Scan for the cell matching the given text and deliver its (X, Y) coordinate at center. 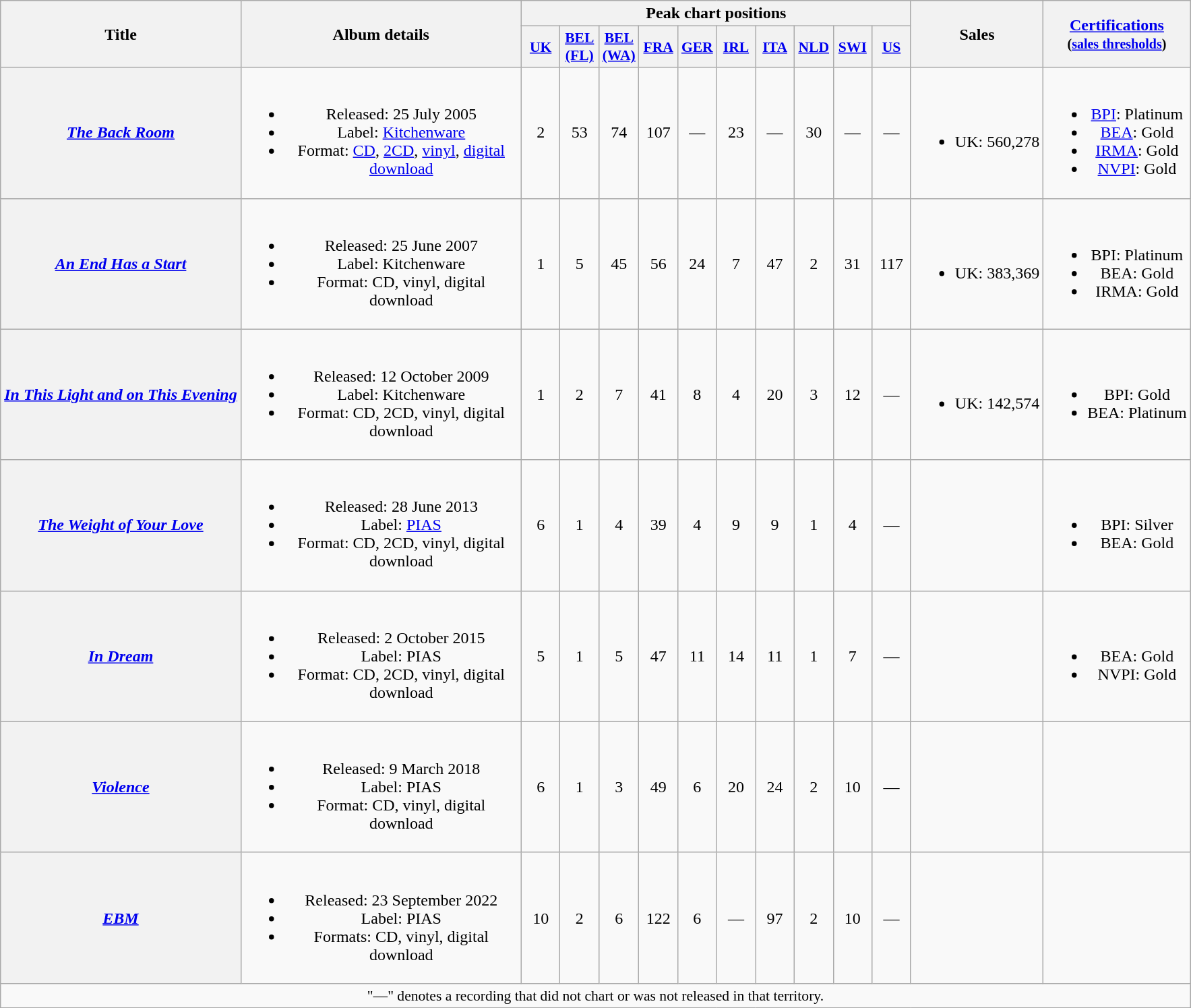
Album details (381, 34)
BEA: GoldNVPI: Gold (1117, 656)
Released: 9 March 2018Label: PIASFormat: CD, vinyl, digital download (381, 787)
39 (659, 525)
"—" denotes a recording that did not chart or was not released in that territory. (596, 995)
23 (736, 133)
12 (853, 394)
NLD (814, 47)
56 (659, 264)
EBM (121, 918)
Released: 2 October 2015Label: PIASFormat: CD, 2CD, vinyl, digital download (381, 656)
BEL(FL) (580, 47)
122 (659, 918)
UK: 142,574 (977, 394)
Certifications(sales thresholds) (1117, 34)
In This Light and on This Evening (121, 394)
BPI: GoldBEA: Platinum (1117, 394)
Peak chart positions (716, 13)
IRL (736, 47)
SWI (853, 47)
ITA (775, 47)
Violence (121, 787)
Sales (977, 34)
Released: 12 October 2009Label: KitchenwareFormat: CD, 2CD, vinyl, digital download (381, 394)
97 (775, 918)
UK (541, 47)
Released: 28 June 2013Label: PIASFormat: CD, 2CD, vinyl, digital download (381, 525)
The Weight of Your Love (121, 525)
BPI: PlatinumBEA: GoldIRMA: Gold (1117, 264)
Title (121, 34)
FRA (659, 47)
BEL(WA) (619, 47)
UK: 383,369 (977, 264)
41 (659, 394)
Released: 23 September 2022Label: PIASFormats: CD, vinyl, digital download (381, 918)
117 (892, 264)
BPI: PlatinumBEA: GoldIRMA: GoldNVPI: Gold (1117, 133)
14 (736, 656)
53 (580, 133)
The Back Room (121, 133)
45 (619, 264)
In Dream (121, 656)
GER (698, 47)
An End Has a Start (121, 264)
US (892, 47)
Released: 25 July 2005Label: KitchenwareFormat: CD, 2CD, vinyl, digital download (381, 133)
8 (698, 394)
30 (814, 133)
31 (853, 264)
BPI: SilverBEA: Gold (1117, 525)
Released: 25 June 2007Label: KitchenwareFormat: CD, vinyl, digital download (381, 264)
UK: 560,278 (977, 133)
74 (619, 133)
49 (659, 787)
107 (659, 133)
